Pinpoint the cell where the given text exists, returning its [X, Y] midpoint coordinate. 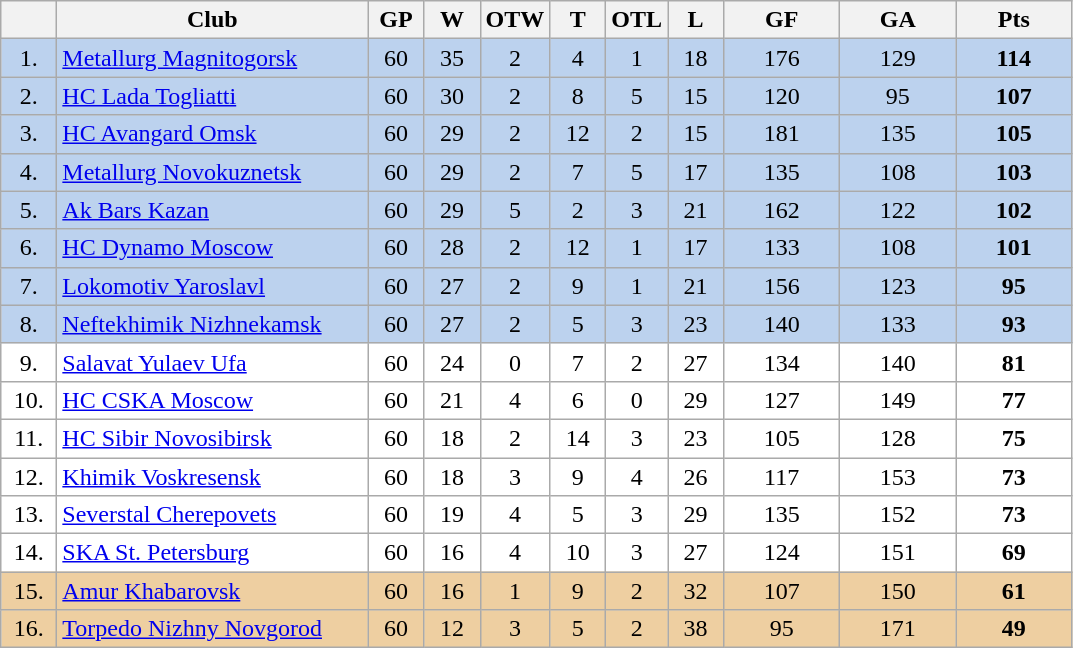
134 [782, 362]
153 [898, 477]
152 [898, 515]
HC Lada Togliatti [212, 96]
Torpedo Nizhny Novgorod [212, 629]
SKA St. Petersburg [212, 553]
35 [452, 58]
Ak Bars Kazan [212, 210]
HC Sibir Novosibirsk [212, 438]
3. [29, 134]
T [578, 20]
171 [898, 629]
30 [452, 96]
81 [1014, 362]
10 [578, 553]
10. [29, 400]
61 [1014, 591]
Metallurg Magnitogorsk [212, 58]
151 [898, 553]
28 [452, 248]
4. [29, 172]
103 [1014, 172]
93 [1014, 324]
162 [782, 210]
8. [29, 324]
102 [1014, 210]
L [696, 20]
OTW [515, 20]
16. [29, 629]
15. [29, 591]
14. [29, 553]
127 [782, 400]
8 [578, 96]
7. [29, 286]
150 [898, 591]
Metallurg Novokuznetsk [212, 172]
117 [782, 477]
GP [396, 20]
Severstal Cherepovets [212, 515]
156 [782, 286]
Neftekhimik Nizhnekamsk [212, 324]
HC Avangard Omsk [212, 134]
1. [29, 58]
123 [898, 286]
9. [29, 362]
149 [898, 400]
24 [452, 362]
OTL [637, 20]
114 [1014, 58]
Khimik Voskresensk [212, 477]
6. [29, 248]
2. [29, 96]
124 [782, 553]
49 [1014, 629]
Salavat Yulaev Ufa [212, 362]
HC Dynamo Moscow [212, 248]
12. [29, 477]
Lokomotiv Yaroslavl [212, 286]
101 [1014, 248]
GA [898, 20]
120 [782, 96]
128 [898, 438]
77 [1014, 400]
13. [29, 515]
11. [29, 438]
129 [898, 58]
Amur Khabarovsk [212, 591]
19 [452, 515]
38 [696, 629]
32 [696, 591]
181 [782, 134]
69 [1014, 553]
14 [578, 438]
HC CSKA Moscow [212, 400]
122 [898, 210]
5. [29, 210]
75 [1014, 438]
176 [782, 58]
Pts [1014, 20]
6 [578, 400]
W [452, 20]
GF [782, 20]
26 [696, 477]
Club [212, 20]
